Identify which cell holds the provided text, then report its (X, Y) central coordinate. 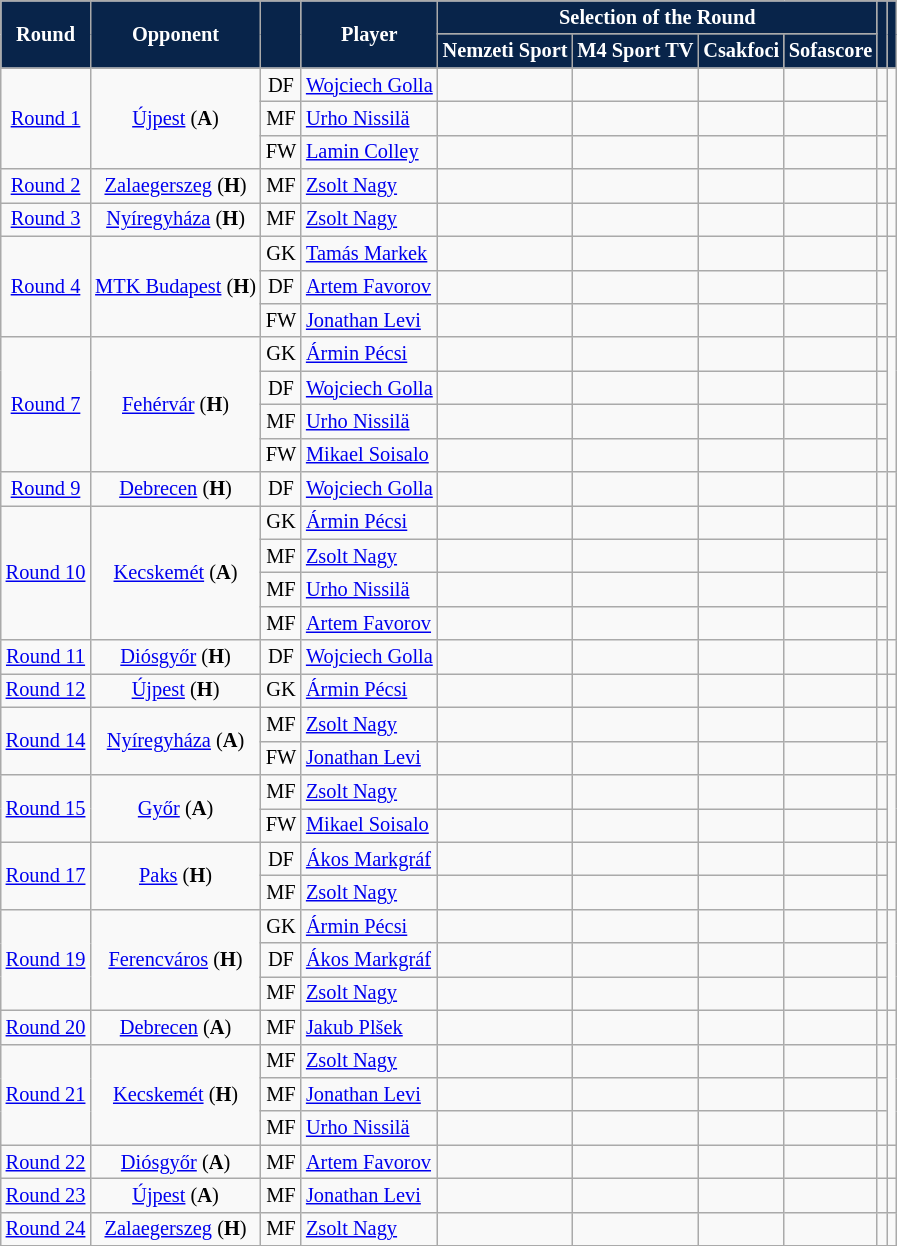
Round 7 (46, 404)
Nyíregyháza (A) (176, 740)
Debrecen (A) (176, 1027)
Round 21 (46, 1094)
Debrecen (H) (176, 489)
Round 24 (46, 1229)
M4 Sport TV (635, 51)
Újpest (H) (176, 690)
Round 22 (46, 1162)
Round 23 (46, 1195)
Csakfoci (741, 51)
Győr (A) (176, 808)
Round 19 (46, 960)
Round 17 (46, 876)
Round 9 (46, 489)
Lamin Colley (370, 152)
Round 11 (46, 657)
Paks (H) (176, 876)
Tamás Markek (370, 253)
Round 12 (46, 690)
Round 14 (46, 740)
Nemzeti Sport (506, 51)
Sofascore (830, 51)
Fehérvár (H) (176, 404)
Round 15 (46, 808)
Kecskemét (H) (176, 1094)
Round (46, 34)
Round 20 (46, 1027)
Selection of the Round (658, 17)
MTK Budapest (H) (176, 286)
Nyíregyháza (H) (176, 219)
Diósgyőr (H) (176, 657)
Opponent (176, 34)
Player (370, 34)
Ferencváros (H) (176, 960)
Round 1 (46, 118)
Kecskemét (A) (176, 572)
Jakub Plšek (370, 1027)
Diósgyőr (A) (176, 1162)
Round 4 (46, 286)
Round 10 (46, 572)
Round 3 (46, 219)
Round 2 (46, 186)
